Search for the cell housing the specified text and yield its (x, y) center coordinate. 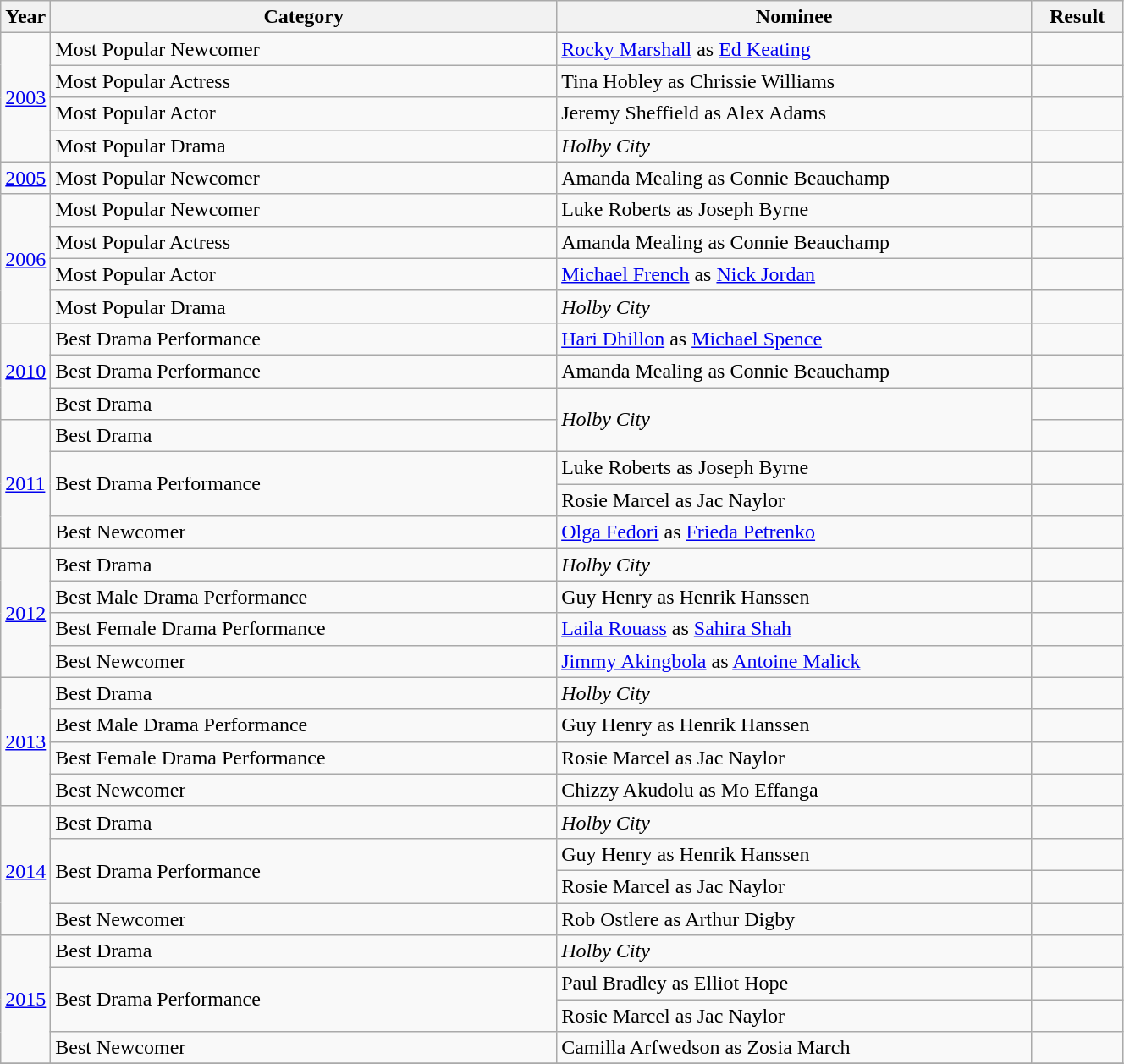
Jimmy Akingbola as Antoine Malick (794, 661)
Laila Rouass as Sahira Shah (794, 629)
2015 (25, 1000)
Year (25, 17)
Nominee (794, 17)
Rocky Marshall as Ed Keating (794, 49)
2010 (25, 371)
Hari Dhillon as Michael Spence (794, 339)
2005 (25, 178)
Olga Fedori as Frieda Petrenko (794, 532)
Category (304, 17)
Chizzy Akudolu as Mo Effanga (794, 790)
2014 (25, 870)
2013 (25, 741)
2012 (25, 613)
Tina Hobley as Chrissie Williams (794, 81)
Rob Ostlere as Arthur Digby (794, 918)
2011 (25, 484)
Paul Bradley as Elliot Hope (794, 984)
Camilla Arfwedson as Zosia March (794, 1048)
2003 (25, 97)
Result (1077, 17)
2006 (25, 258)
Michael French as Nick Jordan (794, 274)
Jeremy Sheffield as Alex Adams (794, 113)
